Return the (x, y) coordinate for the center point of the cell that contains the specified text.  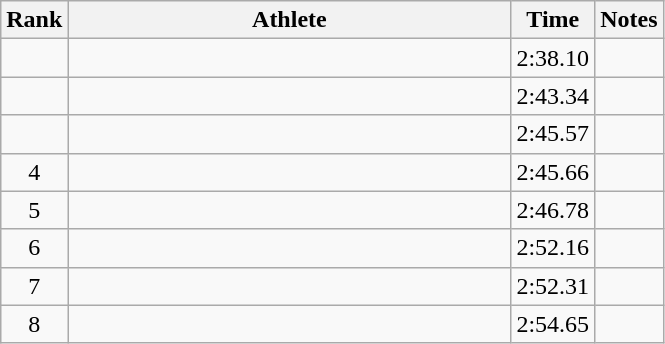
Notes (629, 20)
Athlete (290, 20)
5 (34, 210)
4 (34, 172)
2:45.57 (553, 134)
7 (34, 286)
2:38.10 (553, 58)
6 (34, 248)
2:52.31 (553, 286)
2:43.34 (553, 96)
2:54.65 (553, 324)
Time (553, 20)
8 (34, 324)
2:45.66 (553, 172)
Rank (34, 20)
2:46.78 (553, 210)
2:52.16 (553, 248)
